Locate the cell with the specified text and output its (x, y) center coordinate. 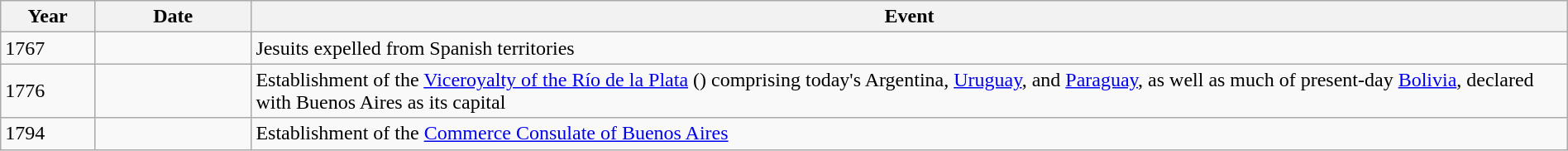
Year (48, 17)
1767 (48, 48)
Establishment of the Commerce Consulate of Buenos Aires (910, 134)
1794 (48, 134)
Date (172, 17)
Jesuits expelled from Spanish territories (910, 48)
Event (910, 17)
1776 (48, 91)
